Determine the [x, y] coordinate at the center of the cell enclosing the given text.  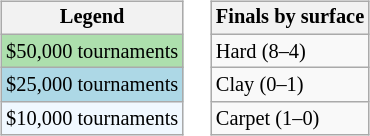
$10,000 tournaments [92, 119]
$50,000 tournaments [92, 51]
Finals by surface [290, 18]
Carpet (1–0) [290, 119]
Hard (8–4) [290, 51]
$25,000 tournaments [92, 85]
Clay (0–1) [290, 85]
Legend [92, 18]
